Locate the cell with the specified text and output its (X, Y) center coordinate. 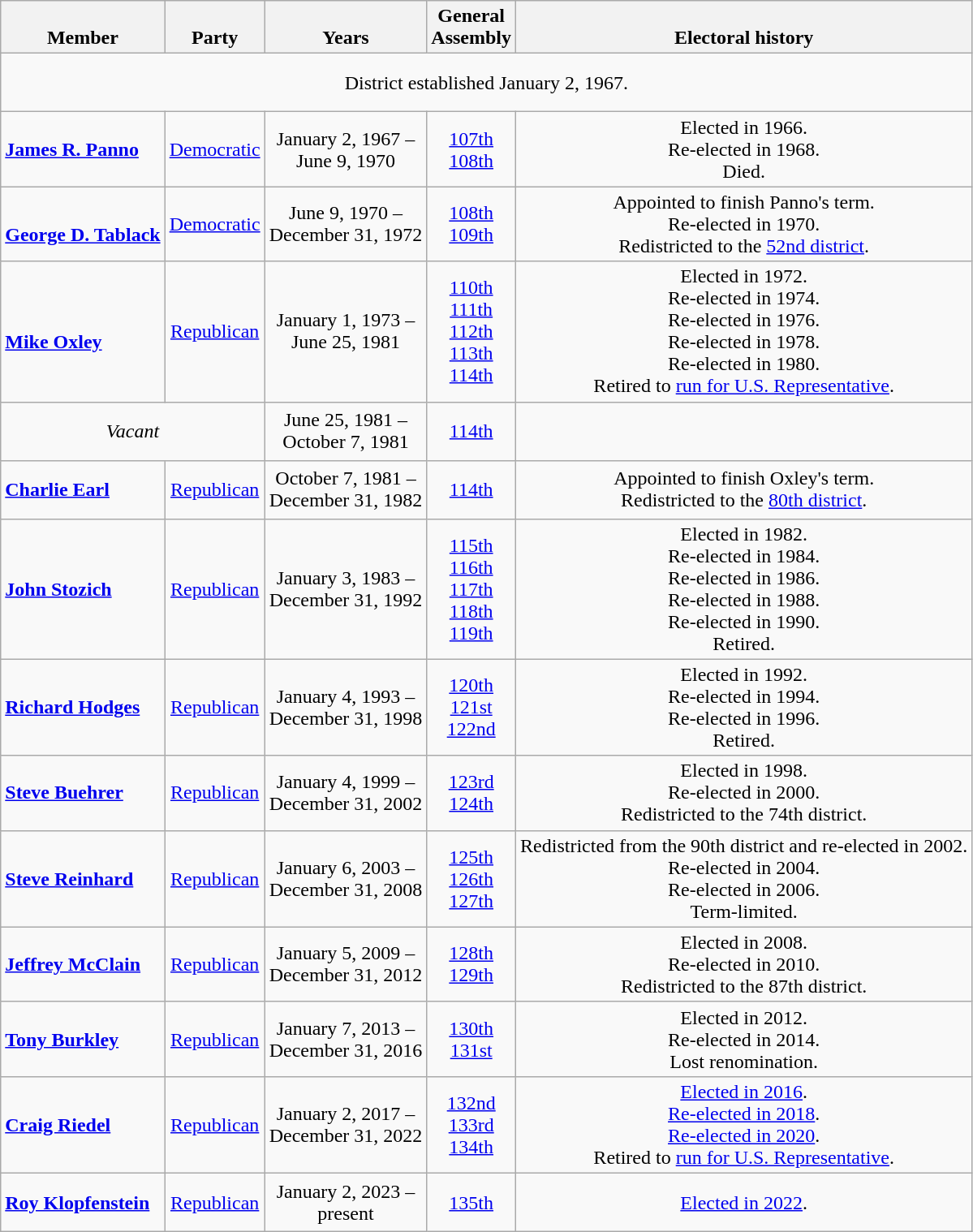
June 9, 1970 –December 31, 1972 (346, 224)
Jeffrey McClain (83, 964)
Elected in 1992.Re-elected in 1994.Re-elected in 1996.Retired. (744, 708)
Richard Hodges (83, 708)
John Stozich (83, 589)
Elected in 2016.Re-elected in 2018.Re-elected in 2020.Retired to run for U.S. Representative. (744, 1125)
Appointed to finish Oxley's term.Redistricted to the 80th district. (744, 489)
January 2, 2017 –December 31, 2022 (346, 1125)
Elected in 2022. (744, 1202)
Craig Riedel (83, 1125)
Steve Buehrer (83, 793)
January 6, 2003 –December 31, 2008 (346, 878)
January 7, 2013 –December 31, 2016 (346, 1039)
108th109th (471, 224)
Mike Oxley (83, 331)
125th126th127th (471, 878)
Elected in 1966.Re-elected in 1968.Died. (744, 149)
Tony Burkley (83, 1039)
January 3, 1983 –December 31, 1992 (346, 589)
Electoral history (744, 28)
132nd133rd134th (471, 1125)
135th (471, 1202)
107th108th (471, 149)
Appointed to finish Panno's term.Re-elected in 1970.Redistricted to the 52nd district. (744, 224)
Years (346, 28)
Elected in 1982.Re-elected in 1984.Re-elected in 1986.Re-elected in 1988.Re-elected in 1990.Retired. (744, 589)
January 2, 2023 –present (346, 1202)
Charlie Earl (83, 489)
120th121st122nd (471, 708)
Elected in 2008.Re-elected in 2010.Redistricted to the 87th district. (744, 964)
George D. Tablack (83, 224)
January 4, 1999 –December 31, 2002 (346, 793)
Elected in 1972.Re-elected in 1974.Re-elected in 1976.Re-elected in 1978.Re-elected in 1980.Retired to run for U.S. Representative. (744, 331)
GeneralAssembly (471, 28)
Roy Klopfenstein (83, 1202)
115th116th117th118th119th (471, 589)
Elected in 2012.Re-elected in 2014.Lost renomination. (744, 1039)
128th129th (471, 964)
October 7, 1981 –December 31, 1982 (346, 489)
123rd124th (471, 793)
January 1, 1973 –June 25, 1981 (346, 331)
January 4, 1993 –December 31, 1998 (346, 708)
Elected in 1998.Re-elected in 2000.Redistricted to the 74th district. (744, 793)
June 25, 1981 –October 7, 1981 (346, 431)
January 2, 1967 –June 9, 1970 (346, 149)
Vacant (133, 431)
January 5, 2009 –December 31, 2012 (346, 964)
Party (214, 28)
Redistricted from the 90th district and re-elected in 2002.Re-elected in 2004.Re-elected in 2006.Term-limited. (744, 878)
James R. Panno (83, 149)
Member (83, 28)
District established January 2, 1967. (487, 83)
130th131st (471, 1039)
110th111th112th113th114th (471, 331)
Steve Reinhard (83, 878)
